Search for the cell housing the specified text and yield its (X, Y) center coordinate. 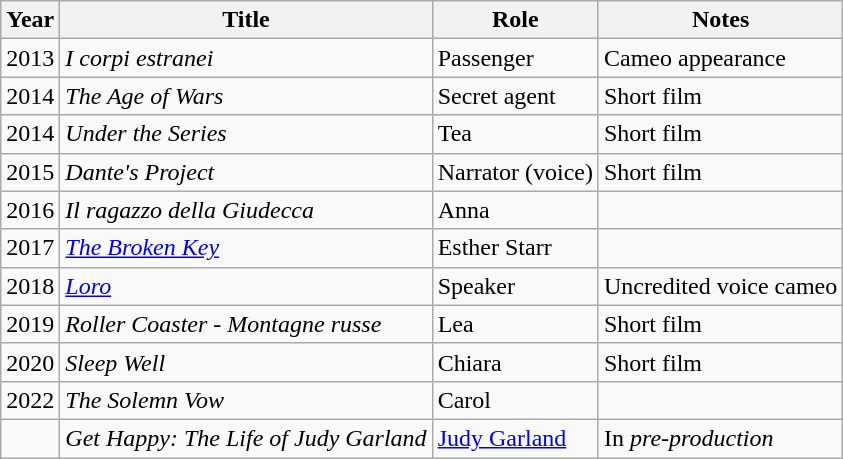
Tea (515, 134)
Notes (720, 20)
2016 (30, 210)
The Broken Key (246, 248)
Chiara (515, 362)
Role (515, 20)
Roller Coaster - Montagne russe (246, 324)
Passenger (515, 58)
The Solemn Vow (246, 400)
Loro (246, 286)
Lea (515, 324)
I corpi estranei (246, 58)
2022 (30, 400)
2018 (30, 286)
Sleep Well (246, 362)
Judy Garland (515, 438)
The Age of Wars (246, 96)
Speaker (515, 286)
Uncredited voice cameo (720, 286)
2020 (30, 362)
Dante's Project (246, 172)
Get Happy: The Life of Judy Garland (246, 438)
2019 (30, 324)
Il ragazzo della Giudecca (246, 210)
Secret agent (515, 96)
Title (246, 20)
Carol (515, 400)
2015 (30, 172)
2013 (30, 58)
Esther Starr (515, 248)
Year (30, 20)
Cameo appearance (720, 58)
Narrator (voice) (515, 172)
Under the Series (246, 134)
2017 (30, 248)
Anna (515, 210)
In pre-production (720, 438)
